Return (x, y) of the center of cell containing provided text 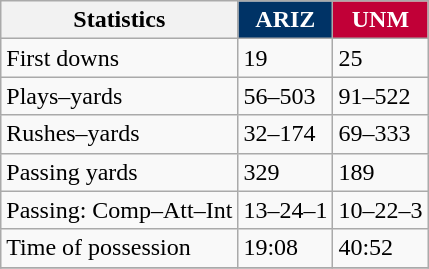
56–503 (286, 96)
32–174 (286, 134)
Rushes–yards (120, 134)
40:52 (380, 248)
ARIZ (286, 20)
91–522 (380, 96)
Plays–yards (120, 96)
10–22–3 (380, 210)
Passing yards (120, 172)
189 (380, 172)
25 (380, 58)
69–333 (380, 134)
13–24–1 (286, 210)
19 (286, 58)
Passing: Comp–Att–Int (120, 210)
Time of possession (120, 248)
329 (286, 172)
Statistics (120, 20)
UNM (380, 20)
First downs (120, 58)
19:08 (286, 248)
